Search for the cell housing the specified text and yield its [X, Y] center coordinate. 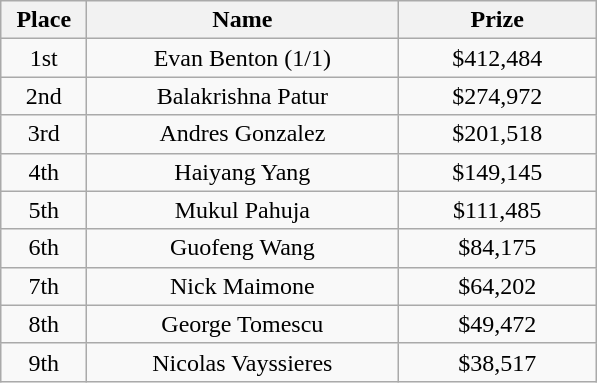
7th [44, 286]
Mukul Pahuja [242, 210]
4th [44, 172]
8th [44, 324]
$84,175 [498, 248]
$38,517 [498, 362]
Name [242, 20]
Evan Benton (1/1) [242, 58]
$64,202 [498, 286]
Prize [498, 20]
$49,472 [498, 324]
3rd [44, 134]
$412,484 [498, 58]
$274,972 [498, 96]
Haiyang Yang [242, 172]
Andres Gonzalez [242, 134]
9th [44, 362]
Balakrishna Patur [242, 96]
Guofeng Wang [242, 248]
$111,485 [498, 210]
$201,518 [498, 134]
$149,145 [498, 172]
George Tomescu [242, 324]
Place [44, 20]
5th [44, 210]
Nicolas Vayssieres [242, 362]
6th [44, 248]
2nd [44, 96]
1st [44, 58]
Nick Maimone [242, 286]
